Return [x, y] of the center of cell containing provided text 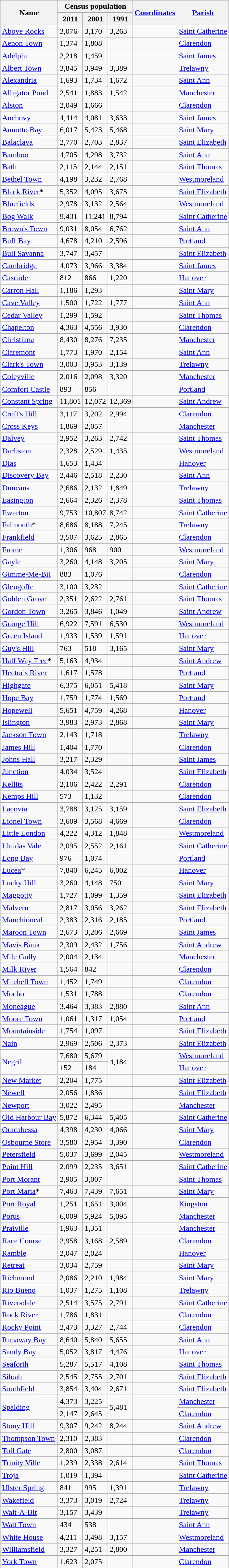
Moneague [29, 1006]
7,840 [70, 870]
6,245 [95, 870]
Williamsfield [29, 1550]
4,363 [70, 327]
Carron Hall [29, 290]
3,132 [95, 204]
2,994 [120, 414]
5,651 [70, 710]
1,317 [95, 1019]
6,375 [70, 685]
Falmouth* [29, 525]
Hope Bay [29, 698]
11,241 [95, 216]
3,165 [120, 648]
1,542 [120, 93]
4,398 [70, 1130]
Gimme-Me-Bit [29, 574]
1,831 [95, 1315]
Oracabessa [29, 1130]
Kemps Hill [29, 796]
9,307 [70, 1426]
2,541 [70, 93]
4,934 [95, 661]
Black River* [29, 192]
Port Maria* [29, 1191]
2,378 [120, 500]
856 [95, 389]
2,310 [70, 1438]
5,517 [95, 1364]
Spalding [29, 1407]
Grange Hill [29, 624]
573 [70, 796]
2,589 [120, 1241]
Cambridge [29, 266]
900 [120, 550]
Milk River [29, 969]
2,143 [70, 735]
Port Royal [29, 1204]
2,351 [70, 599]
1,666 [95, 105]
2,865 [120, 537]
1,756 [120, 945]
2,973 [95, 722]
2,768 [120, 179]
5,924 [95, 1216]
2,075 [95, 1562]
1,759 [70, 698]
3,633 [120, 117]
3,170 [95, 31]
2,770 [70, 142]
Ewarton [29, 512]
Balaclava [29, 142]
3,225 [95, 1401]
4,034 [70, 772]
1,883 [95, 93]
Wait-A-Bit [29, 1512]
2,309 [70, 945]
Coordinates [155, 13]
3,747 [70, 253]
12,369 [120, 401]
2,326 [95, 500]
9,431 [70, 216]
2,373 [120, 1043]
New Market [29, 1080]
1,808 [95, 43]
1,434 [95, 463]
842 [95, 969]
Islington [29, 722]
3,507 [70, 537]
11,801 [70, 401]
1,539 [95, 636]
Troja [29, 1475]
3,846 [95, 611]
4,298 [95, 155]
4,759 [95, 710]
3,373 [70, 1500]
1,623 [70, 1562]
2,004 [70, 957]
Long Bay [29, 858]
Claremont [29, 352]
1,984 [120, 1278]
5,840 [95, 1340]
4,230 [95, 1130]
3,953 [95, 365]
4,108 [120, 1364]
3,003 [70, 365]
Comfort Castle [29, 389]
2,210 [95, 1278]
Duncans [29, 488]
Toll Gate [29, 1451]
2,147 [70, 1414]
2,952 [70, 438]
3,580 [70, 1142]
3,389 [120, 68]
1,564 [70, 969]
2,671 [120, 1389]
2,024 [95, 1253]
1,220 [120, 278]
2,099 [70, 1167]
4,251 [95, 1550]
1,037 [70, 1290]
Frankfield [29, 537]
2,978 [70, 204]
Dalvey [29, 438]
2,057 [95, 426]
2,016 [70, 377]
1,836 [95, 1093]
Seaforth [29, 1364]
Census population [95, 6]
2,151 [120, 167]
6,051 [95, 685]
1,773 [70, 352]
8,188 [95, 525]
3,034 [70, 1265]
5,655 [120, 1340]
1,239 [70, 1463]
Port Morant [29, 1179]
1,749 [95, 982]
2,316 [95, 920]
3,159 [120, 809]
3,217 [70, 760]
812 [70, 278]
2,880 [120, 1006]
3,568 [95, 821]
9,242 [95, 1426]
Newport [29, 1105]
995 [95, 1488]
2,664 [70, 500]
3,019 [95, 1500]
Dias [29, 463]
3,699 [95, 1155]
12,072 [95, 401]
1,617 [70, 673]
883 [70, 574]
Maroon Town [29, 932]
Osbourne Store [29, 1142]
2,045 [120, 1155]
Junction [29, 772]
5,872 [70, 1117]
Moore Town [29, 1019]
8,054 [95, 229]
2,204 [70, 1080]
Petersfield [29, 1155]
3,168 [95, 1241]
1,061 [70, 1019]
Bluefields [29, 204]
3,007 [95, 1179]
2,817 [70, 907]
1,054 [120, 1019]
893 [70, 389]
1,672 [120, 80]
2,218 [70, 56]
2,154 [120, 352]
8,794 [120, 216]
3,202 [95, 414]
Riversdale [29, 1302]
Constant Spring [29, 401]
2011 [70, 19]
1,097 [95, 1031]
2,669 [120, 932]
1,578 [95, 673]
2,086 [70, 1278]
Newell [29, 1093]
Clark's Town [29, 365]
Alexandria [29, 80]
White House [29, 1537]
3,817 [95, 1352]
2,446 [70, 475]
Richmond [29, 1278]
1,019 [70, 1475]
1,777 [120, 303]
152 [70, 1068]
1,569 [120, 698]
1,500 [70, 303]
2,056 [70, 1093]
1,592 [95, 315]
Brown's Town [29, 229]
3,439 [95, 1512]
Croft's Hill [29, 414]
Glengoffe [29, 587]
3,845 [70, 68]
1,734 [95, 80]
5,287 [70, 1364]
3,117 [70, 414]
3,265 [70, 611]
2,235 [95, 1167]
4,678 [70, 241]
Coleyville [29, 377]
Gordon Town [29, 611]
3,625 [95, 537]
184 [95, 1068]
5,468 [120, 130]
2,701 [120, 1377]
518 [95, 648]
Cross Keys [29, 426]
Green Island [29, 636]
1,653 [70, 463]
5,423 [95, 130]
Lucky Hill [29, 883]
4,556 [95, 327]
2,686 [70, 488]
4,073 [70, 266]
Bamboo [29, 155]
866 [95, 278]
Lluidas Vale [29, 846]
2,759 [95, 1265]
Old Harbour Bay [29, 1117]
4,268 [120, 710]
2,724 [120, 1500]
2,230 [120, 475]
3,206 [95, 932]
4,476 [120, 1352]
Mocho [29, 994]
3,390 [120, 1142]
434 [70, 1525]
7,463 [70, 1191]
1,074 [95, 858]
3,320 [120, 377]
8,430 [70, 340]
1,404 [70, 747]
Chapelton [29, 327]
1,435 [120, 451]
2,622 [95, 599]
1,351 [95, 1228]
Mavis Bank [29, 945]
Cave Valley [29, 303]
Bull Savanna [29, 253]
1,970 [95, 352]
2,106 [70, 784]
5,481 [120, 1407]
Runaway Bay [29, 1340]
4,312 [95, 833]
Above Rocks [29, 31]
Mile Gully [29, 957]
2,673 [70, 932]
2,473 [70, 1327]
Hopewell [29, 710]
Siloah [29, 1377]
Porus [29, 1216]
Guy's Hill [29, 648]
James Hill [29, 747]
Ramble [29, 1253]
4,373 [70, 1401]
Retreat [29, 1265]
3,930 [120, 327]
1,754 [70, 1031]
2001 [95, 19]
Mountainside [29, 1031]
10,807 [95, 512]
1,727 [70, 895]
6,922 [70, 624]
3,609 [70, 821]
Albert Town [29, 68]
2,185 [120, 920]
7,439 [95, 1191]
Cedar Valley [29, 315]
1,933 [70, 636]
6,017 [70, 130]
1,849 [120, 488]
1,770 [95, 747]
1,275 [95, 1290]
Frome [29, 550]
Wakefield [29, 1500]
3,498 [95, 1537]
3,056 [95, 907]
Bog Walk [29, 216]
2,552 [95, 846]
750 [120, 883]
2,134 [95, 957]
Nain [29, 1043]
8,686 [70, 525]
Rock River [29, 1315]
Southfield [29, 1389]
2,958 [70, 1241]
7,680 [70, 1056]
Gayle [29, 562]
1,786 [70, 1315]
1,076 [95, 574]
Rio Bueno [29, 1290]
7,591 [95, 624]
3,983 [70, 722]
2,328 [70, 451]
1,359 [120, 895]
Malvern [29, 907]
1,293 [95, 290]
2,514 [70, 1302]
Race Course [29, 1241]
1,391 [120, 1488]
Anchovy [29, 117]
4,211 [70, 1537]
2,518 [95, 475]
2,837 [120, 142]
2,905 [70, 1179]
7,651 [120, 1191]
3,383 [95, 1006]
Alston [29, 105]
3,139 [120, 365]
8,640 [70, 1340]
2,529 [95, 451]
1,108 [120, 1290]
8,276 [95, 340]
4,198 [70, 179]
Aenon Town [29, 43]
Cascade [29, 278]
2,742 [120, 438]
Watt Town [29, 1525]
3,949 [95, 68]
2,969 [70, 1043]
2,291 [120, 784]
2,761 [120, 599]
3,384 [120, 266]
4,669 [120, 821]
Little London [29, 833]
6,530 [120, 624]
2,329 [95, 760]
Rocky Point [29, 1327]
Kellits [29, 784]
1,049 [120, 611]
Buff Bay [29, 241]
5,037 [70, 1155]
Alligator Pond [29, 93]
2,506 [95, 1043]
1,374 [70, 43]
3,457 [95, 253]
3,022 [70, 1105]
Half Way Tree* [29, 661]
5,405 [120, 1117]
2,564 [120, 204]
3,575 [95, 1302]
Christiana [29, 340]
2,495 [95, 1105]
Manchioneal [29, 920]
2,744 [120, 1327]
1,774 [95, 698]
Maggotty [29, 895]
2,049 [70, 105]
2,047 [70, 1253]
Lucea* [29, 870]
1,394 [95, 1475]
3,524 [95, 772]
Annotto Bay [29, 130]
2,095 [70, 846]
1,693 [70, 80]
Pratville [29, 1228]
4,066 [120, 1130]
3,854 [70, 1389]
2,868 [120, 722]
2,954 [95, 1142]
3,651 [120, 1167]
2,791 [120, 1302]
5,352 [70, 192]
Easington [29, 500]
7,245 [120, 525]
3,205 [120, 562]
1,718 [95, 735]
1,186 [70, 290]
5,052 [70, 1352]
8,244 [120, 1426]
York Town [29, 1562]
2,098 [95, 377]
5,418 [120, 685]
Point Hill [29, 1167]
3,966 [95, 266]
2,614 [120, 1463]
1,299 [70, 315]
1,251 [70, 1204]
Adelphi [29, 56]
2,596 [120, 241]
1,099 [95, 895]
2,432 [95, 945]
1,788 [95, 994]
841 [70, 1488]
3,732 [120, 155]
3,788 [70, 809]
3,262 [120, 907]
Johns Hall [29, 760]
2,545 [70, 1377]
4,414 [70, 117]
Sandy Bay [29, 1352]
2,755 [95, 1377]
6,762 [120, 229]
5,679 [95, 1056]
9,753 [70, 512]
4,081 [95, 117]
7,235 [120, 340]
1,531 [70, 994]
1,591 [120, 636]
968 [95, 550]
1,132 [95, 796]
Thompson Town [29, 1438]
1,869 [70, 426]
2,115 [70, 167]
Darliston [29, 451]
Name [29, 13]
3,100 [70, 587]
8,742 [120, 512]
9,031 [70, 229]
2,132 [95, 488]
1,963 [70, 1228]
Kingston [203, 1204]
1991 [120, 19]
1,775 [95, 1080]
3,087 [95, 1451]
2,703 [95, 142]
1,722 [95, 303]
5,163 [70, 661]
Negril [29, 1062]
6,002 [120, 870]
1,452 [70, 982]
Hector's River [29, 673]
3,004 [120, 1204]
1,651 [95, 1204]
3,404 [95, 1389]
1,459 [95, 56]
Bath [29, 167]
Trinity Ville [29, 1463]
6,009 [70, 1216]
538 [95, 1525]
1,848 [120, 833]
4,095 [95, 192]
Highgate [29, 685]
Mitchell Town [29, 982]
4,222 [70, 833]
2,144 [95, 167]
3,464 [70, 1006]
2,645 [95, 1414]
Jackson Town [29, 735]
Parish [203, 13]
763 [70, 648]
Lacovia [29, 809]
976 [70, 858]
Discovery Bay [29, 475]
Ulster Spring [29, 1488]
3,076 [70, 31]
1,306 [70, 550]
Lionel Town [29, 821]
2,422 [95, 784]
5,095 [120, 1216]
6,344 [95, 1117]
3,675 [120, 192]
4,705 [70, 155]
2,338 [95, 1463]
4,210 [95, 241]
Stony Hill [29, 1426]
Golden Grove [29, 599]
Bethel Town [29, 179]
3,125 [95, 809]
2,161 [120, 846]
4,184 [120, 1062]
